Identify which cell holds the provided text, then report its (X, Y) central coordinate. 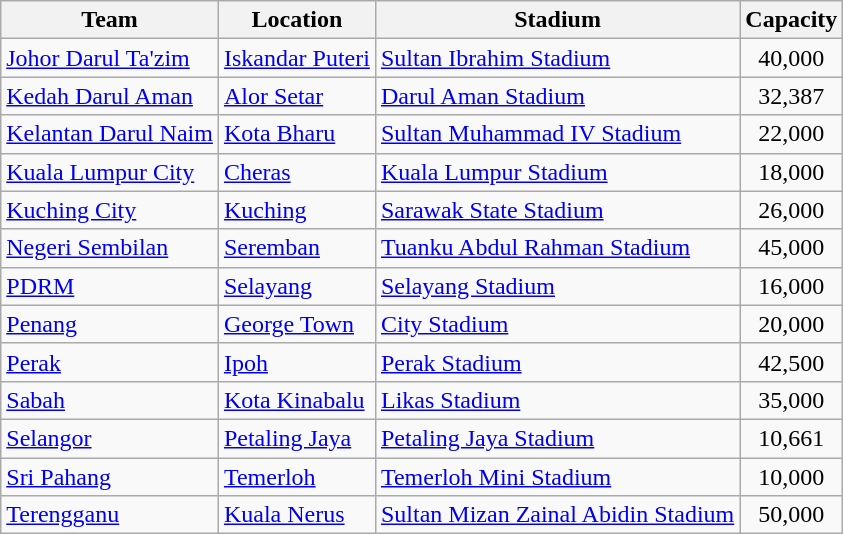
Darul Aman Stadium (557, 96)
Kuching City (110, 210)
Stadium (557, 20)
Seremban (296, 248)
Selayang Stadium (557, 286)
18,000 (792, 172)
Tuanku Abdul Rahman Stadium (557, 248)
Negeri Sembilan (110, 248)
Perak Stadium (557, 362)
42,500 (792, 362)
32,387 (792, 96)
Likas Stadium (557, 400)
Team (110, 20)
10,000 (792, 477)
Capacity (792, 20)
Penang (110, 324)
Temerloh (296, 477)
Sultan Mizan Zainal Abidin Stadium (557, 515)
16,000 (792, 286)
Cheras (296, 172)
Kuala Lumpur Stadium (557, 172)
Kota Kinabalu (296, 400)
Location (296, 20)
City Stadium (557, 324)
45,000 (792, 248)
Sarawak State Stadium (557, 210)
Perak (110, 362)
Sri Pahang (110, 477)
Kota Bharu (296, 134)
20,000 (792, 324)
George Town (296, 324)
50,000 (792, 515)
Kuching (296, 210)
35,000 (792, 400)
PDRM (110, 286)
Selayang (296, 286)
22,000 (792, 134)
26,000 (792, 210)
Petaling Jaya (296, 438)
Kedah Darul Aman (110, 96)
Selangor (110, 438)
Sultan Ibrahim Stadium (557, 58)
Alor Setar (296, 96)
Kuala Nerus (296, 515)
Iskandar Puteri (296, 58)
Kuala Lumpur City (110, 172)
Ipoh (296, 362)
Temerloh Mini Stadium (557, 477)
10,661 (792, 438)
Kelantan Darul Naim (110, 134)
Sultan Muhammad IV Stadium (557, 134)
Sabah (110, 400)
Johor Darul Ta'zim (110, 58)
40,000 (792, 58)
Terengganu (110, 515)
Petaling Jaya Stadium (557, 438)
